For the text-containing cell, return its midpoint in (X, Y) coordinate format. 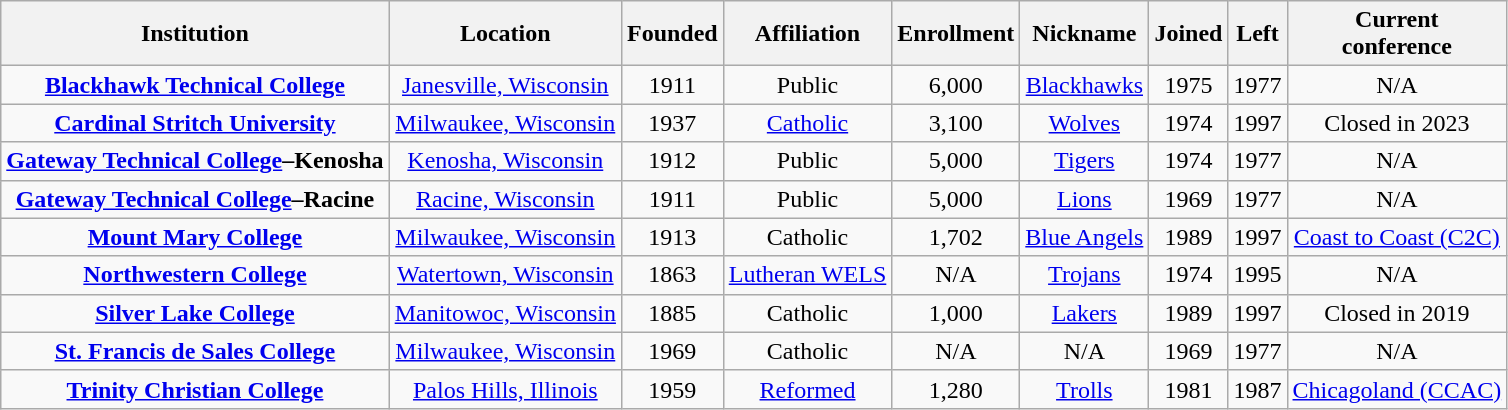
Left (1258, 34)
Reformed (808, 389)
3,100 (956, 123)
Lions (1084, 199)
Watertown, Wisconsin (505, 275)
Lakers (1084, 313)
1987 (1258, 389)
Racine, Wisconsin (505, 199)
Founded (672, 34)
Trolls (1084, 389)
Lutheran WELS (808, 275)
Coast to Coast (C2C) (1397, 237)
Enrollment (956, 34)
Joined (1188, 34)
Closed in 2019 (1397, 313)
1,280 (956, 389)
Location (505, 34)
Nickname (1084, 34)
Silver Lake College (195, 313)
1,702 (956, 237)
Tigers (1084, 161)
1995 (1258, 275)
Currentconference (1397, 34)
Affiliation (808, 34)
Trojans (1084, 275)
Wolves (1084, 123)
St. Francis de Sales College (195, 351)
Cardinal Stritch University (195, 123)
Trinity Christian College (195, 389)
Blackhawk Technical College (195, 85)
Mount Mary College (195, 237)
6,000 (956, 85)
1981 (1188, 389)
Janesville, Wisconsin (505, 85)
Closed in 2023 (1397, 123)
1913 (672, 237)
1959 (672, 389)
1937 (672, 123)
Gateway Technical College–Kenosha (195, 161)
Chicagoland (CCAC) (1397, 389)
1885 (672, 313)
1,000 (956, 313)
Institution (195, 34)
Blackhawks (1084, 85)
Kenosha, Wisconsin (505, 161)
1863 (672, 275)
Palos Hills, Illinois (505, 389)
Manitowoc, Wisconsin (505, 313)
Gateway Technical College–Racine (195, 199)
1912 (672, 161)
1975 (1188, 85)
Northwestern College (195, 275)
Blue Angels (1084, 237)
